Locate the cell with the specified text and output its [X, Y] center coordinate. 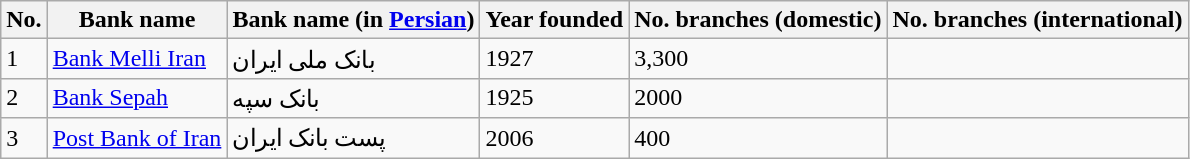
No. branches (international) [1038, 20]
Bank Melli Iran [137, 59]
3 [24, 138]
پست بانک ایران [354, 138]
2006 [554, 138]
Post Bank of Iran [137, 138]
No. branches (domestic) [758, 20]
بانک سپه [354, 98]
400 [758, 138]
Bank name (in Persian) [354, 20]
1925 [554, 98]
Bank Sepah [137, 98]
2 [24, 98]
1927 [554, 59]
Bank name [137, 20]
Year founded [554, 20]
No. [24, 20]
بانک ملی ایران [354, 59]
1 [24, 59]
2000 [758, 98]
3,300 [758, 59]
